Provide the (x, y) coordinate of the cell's center where the given text is located.  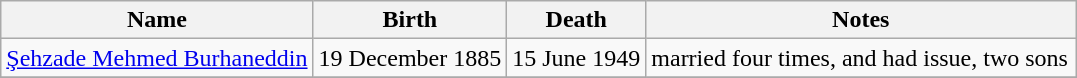
married four times, and had issue, two sons (861, 58)
Name (157, 20)
Şehzade Mehmed Burhaneddin (157, 58)
Birth (410, 20)
Notes (861, 20)
15 June 1949 (576, 58)
19 December 1885 (410, 58)
Death (576, 20)
